From the cell containing the given text, extract its center point as (x, y) coordinate. 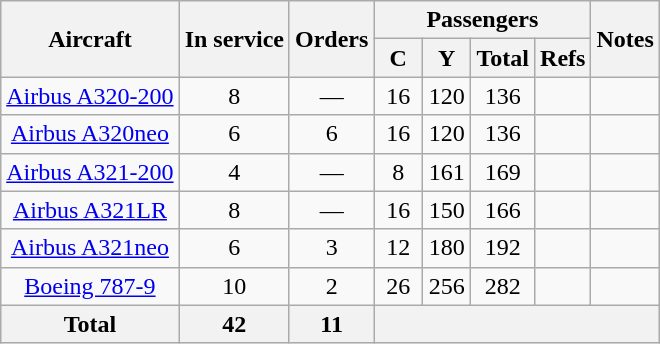
180 (446, 248)
150 (446, 210)
Orders (331, 39)
11 (331, 324)
Airbus A321LR (90, 210)
Airbus A320-200 (90, 96)
169 (503, 172)
10 (234, 286)
Airbus A321neo (90, 248)
166 (503, 210)
Y (446, 58)
C (398, 58)
12 (398, 248)
Airbus A321-200 (90, 172)
Boeing 787-9 (90, 286)
2 (331, 286)
256 (446, 286)
192 (503, 248)
Aircraft (90, 39)
161 (446, 172)
282 (503, 286)
42 (234, 324)
Passengers (482, 20)
Notes (625, 39)
Refs (563, 58)
4 (234, 172)
3 (331, 248)
26 (398, 286)
In service (234, 39)
Airbus A320neo (90, 134)
